Identify which cell holds the provided text, then report its [X, Y] central coordinate. 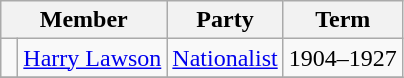
Term [342, 20]
Nationalist [225, 58]
Harry Lawson [92, 58]
Party [225, 20]
Member [84, 20]
1904–1927 [342, 58]
